Find where the given text appears and provide that cell's center as [x, y] coordinate. 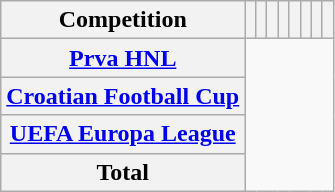
Croatian Football Cup [123, 96]
Competition [123, 20]
Total [123, 172]
Prva HNL [123, 58]
UEFA Europa League [123, 134]
